Search for the cell housing the specified text and yield its [x, y] center coordinate. 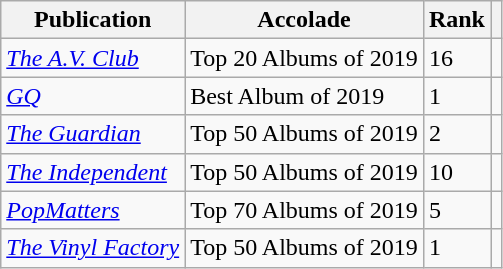
The Guardian [93, 134]
Top 20 Albums of 2019 [304, 58]
Accolade [304, 20]
16 [456, 58]
Publication [93, 20]
The Independent [93, 172]
GQ [93, 96]
Rank [456, 20]
2 [456, 134]
Best Album of 2019 [304, 96]
The A.V. Club [93, 58]
Top 70 Albums of 2019 [304, 210]
5 [456, 210]
10 [456, 172]
PopMatters [93, 210]
The Vinyl Factory [93, 248]
